Detect which cell encompasses the target text, then output its [X, Y] center coordinate. 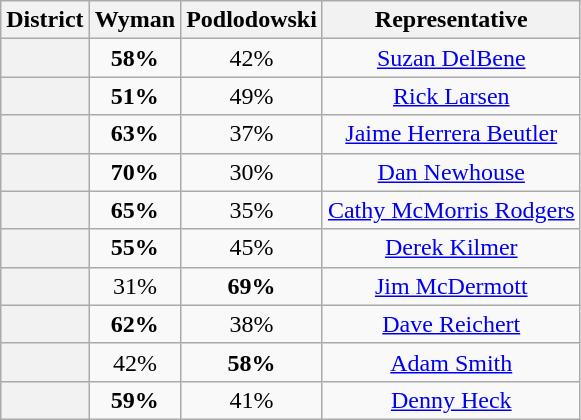
69% [252, 286]
63% [135, 134]
Podlodowski [252, 20]
Wyman [135, 20]
Dave Reichert [451, 324]
51% [135, 96]
Cathy McMorris Rodgers [451, 210]
Rick Larsen [451, 96]
35% [252, 210]
30% [252, 172]
District [45, 20]
Adam Smith [451, 362]
Suzan DelBene [451, 58]
37% [252, 134]
Denny Heck [451, 400]
55% [135, 248]
Dan Newhouse [451, 172]
65% [135, 210]
Representative [451, 20]
49% [252, 96]
62% [135, 324]
31% [135, 286]
38% [252, 324]
59% [135, 400]
45% [252, 248]
Jim McDermott [451, 286]
Jaime Herrera Beutler [451, 134]
70% [135, 172]
Derek Kilmer [451, 248]
41% [252, 400]
